From the cell containing the given text, extract its center point as [x, y] coordinate. 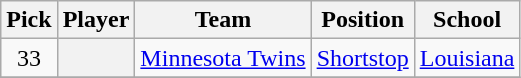
Pick [29, 20]
Minnesota Twins [223, 58]
Shortstop [362, 58]
Position [362, 20]
School [467, 20]
Team [223, 20]
33 [29, 58]
Player [96, 20]
Louisiana [467, 58]
